Output the [x, y] coordinate of the center of the cell containing the given text.  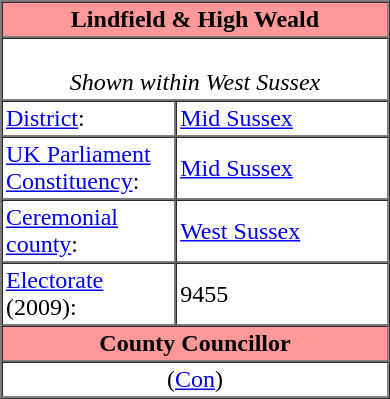
9455 [282, 294]
UK Parliament Constituency: [89, 168]
Lindfield & High Weald [196, 20]
County Councillor [196, 344]
West Sussex [282, 232]
Ceremonial county: [89, 232]
(Con) [196, 380]
Electorate (2009): [89, 294]
Shown within West Sussex [196, 70]
District: [89, 118]
